From the cell containing the given text, extract its center point as (X, Y) coordinate. 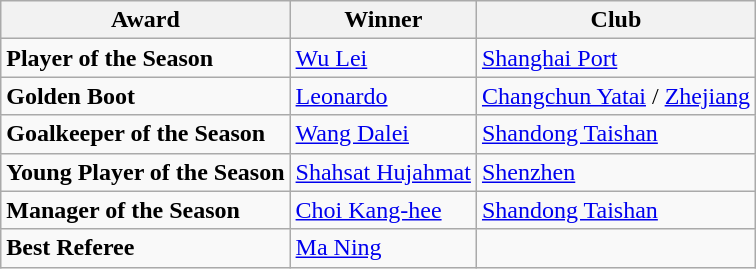
Club (616, 20)
Ma Ning (383, 248)
Changchun Yatai / Zhejiang (616, 96)
Shanghai Port (616, 58)
Player of the Season (146, 58)
Wu Lei (383, 58)
Shahsat Hujahmat (383, 172)
Winner (383, 20)
Shenzhen (616, 172)
Golden Boot (146, 96)
Goalkeeper of the Season (146, 134)
Manager of the Season (146, 210)
Wang Dalei (383, 134)
Choi Kang-hee (383, 210)
Young Player of the Season (146, 172)
Leonardo (383, 96)
Award (146, 20)
Best Referee (146, 248)
